Provide the (X, Y) coordinate of the cell's center where the given text is located.  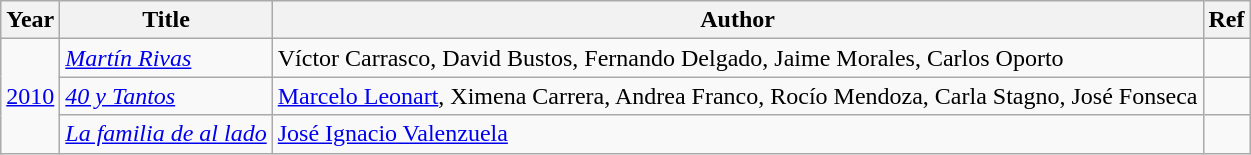
Author (738, 20)
Marcelo Leonart, Ximena Carrera, Andrea Franco, Rocío Mendoza, Carla Stagno, José Fonseca (738, 96)
40 y Tantos (166, 96)
La familia de al lado (166, 134)
Martín Rivas (166, 58)
José Ignacio Valenzuela (738, 134)
Ref (1226, 20)
2010 (30, 96)
Víctor Carrasco, David Bustos, Fernando Delgado, Jaime Morales, Carlos Oporto (738, 58)
Year (30, 20)
Title (166, 20)
